Provide the (x, y) coordinate of the cell's center where the given text is located.  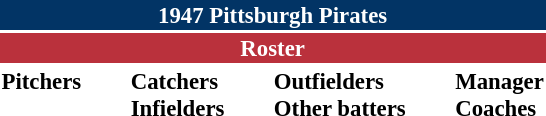
1947 Pittsburgh Pirates (272, 15)
Roster (272, 48)
